Search for the cell housing the specified text and yield its (X, Y) center coordinate. 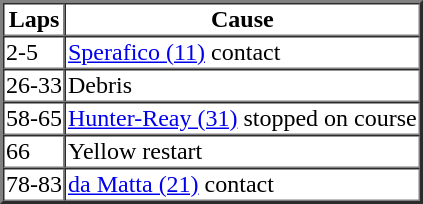
Hunter-Reay (31) stopped on course (242, 118)
Sperafico (11) contact (242, 52)
Debris (242, 86)
66 (34, 152)
26-33 (34, 86)
Cause (242, 20)
Laps (34, 20)
78-83 (34, 184)
da Matta (21) contact (242, 184)
58-65 (34, 118)
2-5 (34, 52)
Yellow restart (242, 152)
